For the text-containing cell, return its midpoint in (x, y) coordinate format. 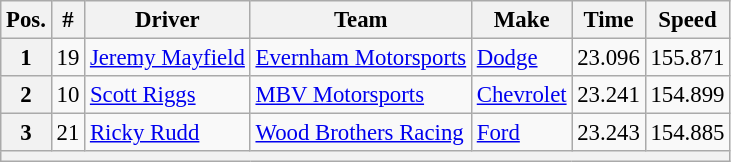
Driver (168, 20)
21 (68, 133)
Scott Riggs (168, 95)
154.899 (688, 95)
23.241 (608, 95)
1 (26, 58)
10 (68, 95)
2 (26, 95)
154.885 (688, 133)
Chevrolet (521, 95)
Team (360, 20)
Make (521, 20)
Ford (521, 133)
Jeremy Mayfield (168, 58)
23.096 (608, 58)
Evernham Motorsports (360, 58)
19 (68, 58)
23.243 (608, 133)
Time (608, 20)
MBV Motorsports (360, 95)
Speed (688, 20)
Wood Brothers Racing (360, 133)
3 (26, 133)
Dodge (521, 58)
155.871 (688, 58)
Ricky Rudd (168, 133)
Pos. (26, 20)
# (68, 20)
